Scan for the cell matching the given text and deliver its (x, y) coordinate at center. 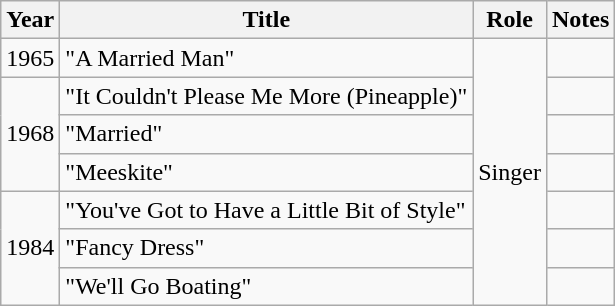
Year (30, 20)
"Fancy Dress" (266, 248)
1984 (30, 248)
"We'll Go Boating" (266, 286)
"Married" (266, 134)
"Meeskite" (266, 172)
Singer (510, 172)
"You've Got to Have a Little Bit of Style" (266, 210)
1965 (30, 58)
"It Couldn't Please Me More (Pineapple)" (266, 96)
1968 (30, 134)
Role (510, 20)
Notes (580, 20)
Title (266, 20)
"A Married Man" (266, 58)
